Detect which cell encompasses the target text, then output its [x, y] center coordinate. 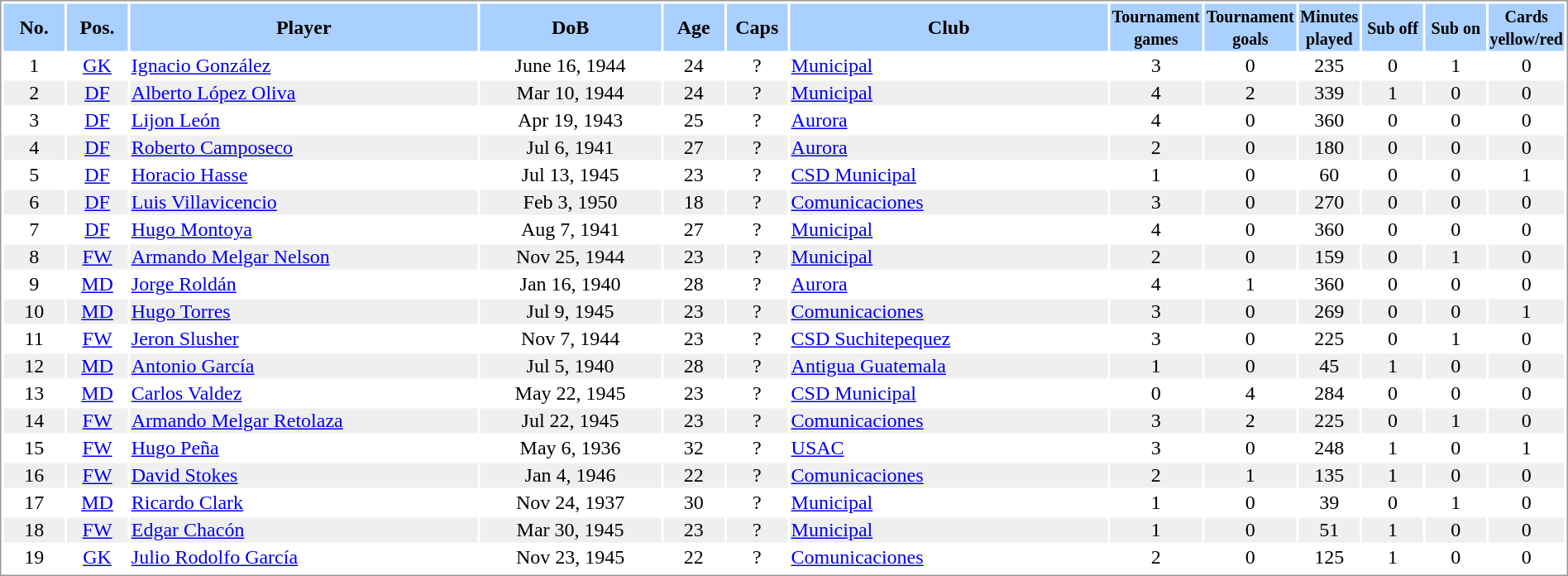
Aug 7, 1941 [571, 229]
Armando Melgar Nelson [304, 257]
Ricardo Clark [304, 502]
248 [1329, 448]
Apr 19, 1943 [571, 120]
Jul 9, 1945 [571, 312]
269 [1329, 312]
51 [1329, 530]
19 [33, 557]
CSD Suchitepequez [949, 338]
Caps [757, 26]
Nov 7, 1944 [571, 338]
Edgar Chacón [304, 530]
25 [693, 120]
Hugo Torres [304, 312]
DoB [571, 26]
14 [33, 421]
235 [1329, 65]
Horacio Hasse [304, 175]
Nov 24, 1937 [571, 502]
Jorge Roldán [304, 284]
Jan 16, 1940 [571, 284]
7 [33, 229]
Tournamentgoals [1250, 26]
125 [1329, 557]
Alberto López Oliva [304, 94]
Minutesplayed [1329, 26]
Pos. [98, 26]
16 [33, 476]
Jul 5, 1940 [571, 367]
13 [33, 393]
Nov 25, 1944 [571, 257]
Age [693, 26]
135 [1329, 476]
Ignacio González [304, 65]
Jul 6, 1941 [571, 148]
10 [33, 312]
Club [949, 26]
Cardsyellow/red [1527, 26]
David Stokes [304, 476]
Carlos Valdez [304, 393]
30 [693, 502]
32 [693, 448]
Jul 13, 1945 [571, 175]
Nov 23, 1945 [571, 557]
284 [1329, 393]
17 [33, 502]
No. [33, 26]
May 6, 1936 [571, 448]
May 22, 1945 [571, 393]
June 16, 1944 [571, 65]
159 [1329, 257]
Armando Melgar Retolaza [304, 421]
11 [33, 338]
USAC [949, 448]
339 [1329, 94]
5 [33, 175]
180 [1329, 148]
Player [304, 26]
Jul 22, 1945 [571, 421]
Hugo Peña [304, 448]
39 [1329, 502]
Sub on [1456, 26]
Jan 4, 1946 [571, 476]
45 [1329, 367]
Antigua Guatemala [949, 367]
Hugo Montoya [304, 229]
Roberto Camposeco [304, 148]
12 [33, 367]
Luis Villavicencio [304, 203]
15 [33, 448]
Antonio García [304, 367]
Feb 3, 1950 [571, 203]
270 [1329, 203]
Jeron Slusher [304, 338]
9 [33, 284]
Lijon León [304, 120]
Tournamentgames [1156, 26]
8 [33, 257]
Julio Rodolfo García [304, 557]
60 [1329, 175]
Mar 30, 1945 [571, 530]
Mar 10, 1944 [571, 94]
6 [33, 203]
Sub off [1393, 26]
